Determine the [x, y] coordinate at the center of the cell enclosing the given text.  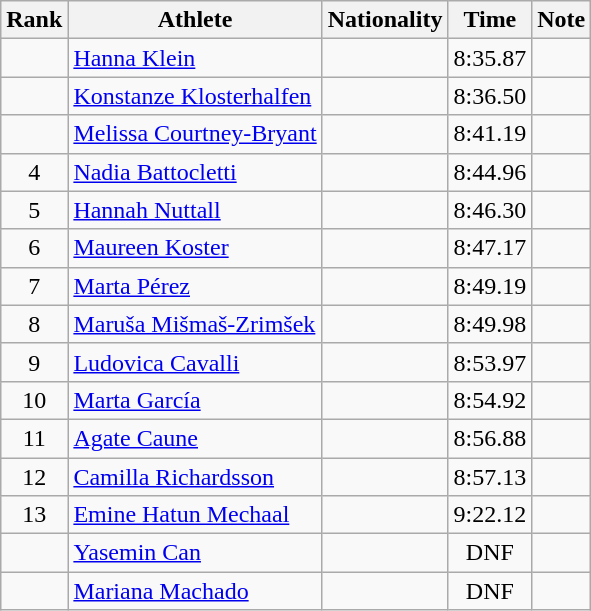
12 [34, 477]
10 [34, 400]
8:36.50 [490, 96]
8:41.19 [490, 134]
Emine Hatun Mechaal [195, 515]
8:49.19 [490, 286]
Rank [34, 20]
8:49.98 [490, 324]
11 [34, 438]
Marta Pérez [195, 286]
Hanna Klein [195, 58]
Marta García [195, 400]
8 [34, 324]
Note [562, 20]
Nationality [385, 20]
4 [34, 172]
Agate Caune [195, 438]
8:57.13 [490, 477]
8:54.92 [490, 400]
Athlete [195, 20]
9:22.12 [490, 515]
Ludovica Cavalli [195, 362]
Hannah Nuttall [195, 210]
7 [34, 286]
Mariana Machado [195, 591]
Camilla Richardsson [195, 477]
Maruša Mišmaš-Zrimšek [195, 324]
Maureen Koster [195, 248]
13 [34, 515]
8:35.87 [490, 58]
8:46.30 [490, 210]
8:56.88 [490, 438]
Yasemin Can [195, 553]
8:53.97 [490, 362]
Melissa Courtney-Bryant [195, 134]
Time [490, 20]
8:47.17 [490, 248]
Nadia Battocletti [195, 172]
8:44.96 [490, 172]
5 [34, 210]
6 [34, 248]
Konstanze Klosterhalfen [195, 96]
9 [34, 362]
